Locate the cell with the specified text and output its (X, Y) center coordinate. 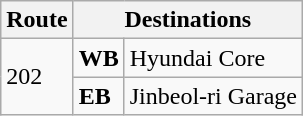
EB (98, 96)
Jinbeol-ri Garage (213, 96)
Hyundai Core (213, 58)
Destinations (188, 20)
202 (37, 77)
Route (37, 20)
WB (98, 58)
